Find where the given text appears and provide that cell's center as (x, y) coordinate. 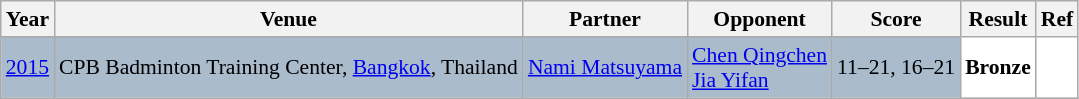
2015 (28, 68)
Bronze (998, 68)
Opponent (760, 19)
Venue (288, 19)
Score (896, 19)
CPB Badminton Training Center, Bangkok, Thailand (288, 68)
Nami Matsuyama (605, 68)
Ref (1057, 19)
11–21, 16–21 (896, 68)
Chen Qingchen Jia Yifan (760, 68)
Year (28, 19)
Partner (605, 19)
Result (998, 19)
